Extract the [X, Y] coordinate from the center of the cell holding the provided text.  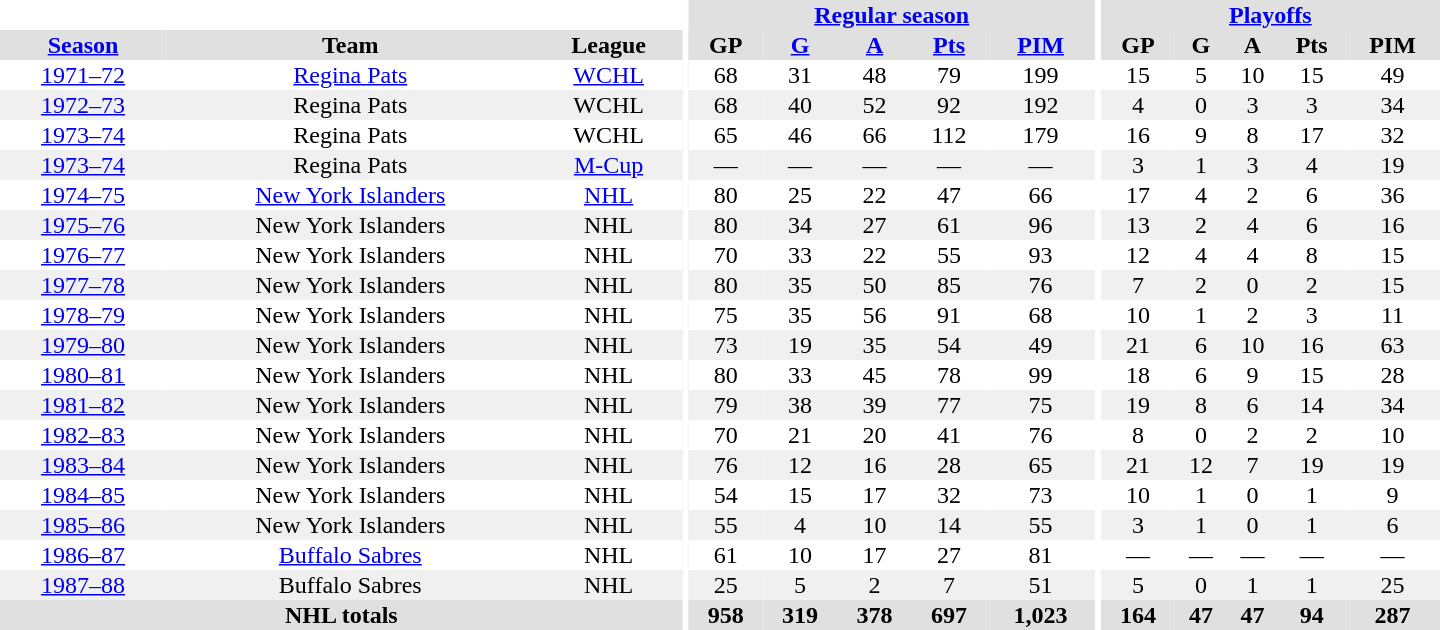
78 [949, 375]
1972–73 [83, 105]
192 [1040, 105]
94 [1312, 615]
Team [350, 45]
NHL totals [342, 615]
Playoffs [1270, 15]
63 [1392, 345]
League [608, 45]
45 [874, 375]
38 [800, 405]
1976–77 [83, 255]
11 [1392, 315]
1979–80 [83, 345]
39 [874, 405]
18 [1138, 375]
958 [725, 615]
1986–87 [83, 555]
378 [874, 615]
1983–84 [83, 465]
1982–83 [83, 435]
40 [800, 105]
36 [1392, 195]
77 [949, 405]
41 [949, 435]
M-Cup [608, 165]
1971–72 [83, 75]
697 [949, 615]
99 [1040, 375]
1977–78 [83, 285]
50 [874, 285]
1974–75 [83, 195]
56 [874, 315]
1981–82 [83, 405]
91 [949, 315]
179 [1040, 135]
96 [1040, 225]
52 [874, 105]
1,023 [1040, 615]
199 [1040, 75]
287 [1392, 615]
48 [874, 75]
1984–85 [83, 495]
1985–86 [83, 525]
1980–81 [83, 375]
31 [800, 75]
1978–79 [83, 315]
81 [1040, 555]
51 [1040, 585]
92 [949, 105]
46 [800, 135]
1987–88 [83, 585]
112 [949, 135]
13 [1138, 225]
20 [874, 435]
Season [83, 45]
1975–76 [83, 225]
319 [800, 615]
164 [1138, 615]
85 [949, 285]
Regular season [892, 15]
93 [1040, 255]
